From the cell containing the given text, extract its center point as [x, y] coordinate. 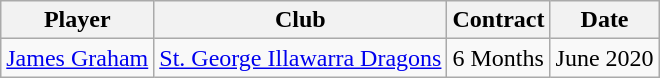
Club [300, 20]
Player [78, 20]
St. George Illawarra Dragons [300, 58]
James Graham [78, 58]
6 Months [498, 58]
June 2020 [604, 58]
Date [604, 20]
Contract [498, 20]
